Capture the cell that displays the provided text and extract its [x, y] central coordinate. 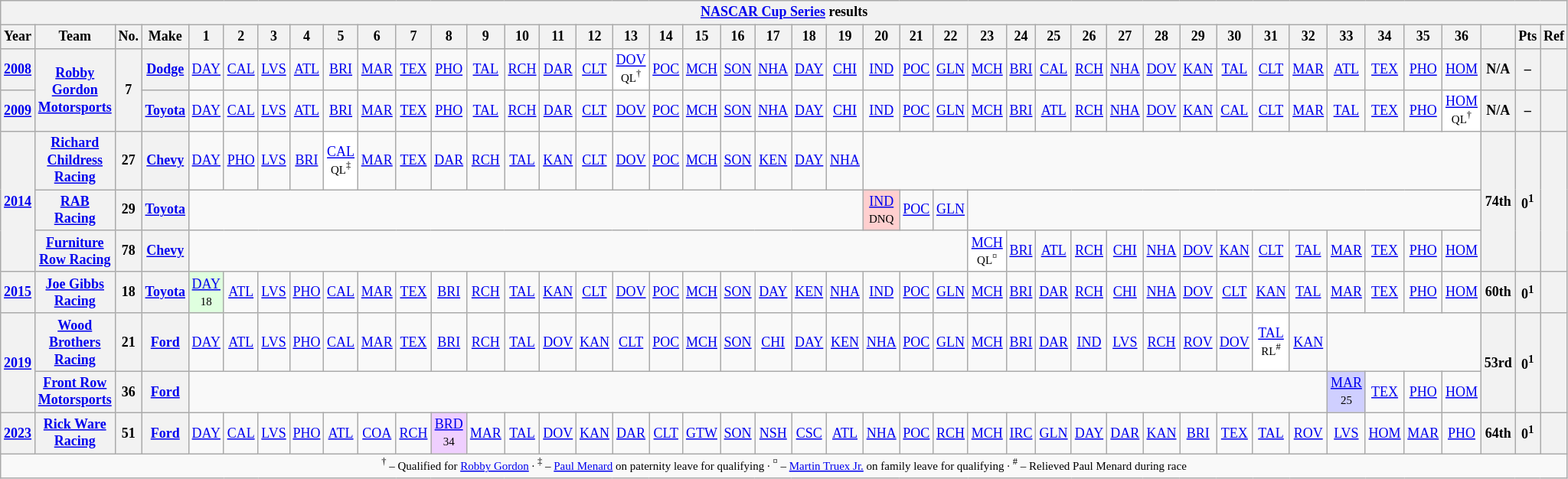
4 [306, 37]
Team [75, 37]
No. [129, 37]
78 [129, 251]
53rd [1498, 363]
Joe Gibbs Racing [75, 292]
30 [1235, 37]
TALRL# [1271, 342]
26 [1089, 37]
Make [165, 37]
INDDNQ [881, 210]
DOVQL† [631, 69]
Robby Gordon Motorsports [75, 90]
13 [631, 37]
DAY18 [206, 292]
20 [881, 37]
COA [377, 433]
19 [845, 37]
34 [1384, 37]
12 [595, 37]
31 [1271, 37]
15 [702, 37]
11 [558, 37]
6 [377, 37]
Wood Brothers Racing [75, 342]
Ref [1554, 37]
NASCAR Cup Series results [784, 12]
BRD34 [449, 433]
IRC [1021, 433]
22 [951, 37]
60th [1498, 292]
33 [1347, 37]
8 [449, 37]
Dodge [165, 69]
MCHQL¤ [987, 251]
3 [274, 37]
1 [206, 37]
14 [666, 37]
2023 [18, 433]
NSH [773, 433]
CALQL‡ [341, 160]
32 [1308, 37]
2015 [18, 292]
CSC [809, 433]
2008 [18, 69]
GTW [702, 433]
51 [129, 433]
Furniture Row Racing [75, 251]
MAR25 [1347, 392]
25 [1053, 37]
28 [1161, 37]
Pts [1528, 37]
10 [522, 37]
9 [485, 37]
23 [987, 37]
24 [1021, 37]
2014 [18, 201]
74th [1498, 201]
Richard Childress Racing [75, 160]
HOMQL† [1462, 110]
2019 [18, 363]
Rick Ware Racing [75, 433]
17 [773, 37]
16 [738, 37]
2009 [18, 110]
35 [1423, 37]
Front Row Motorsports [75, 392]
Year [18, 37]
RAB Racing [75, 210]
64th [1498, 433]
5 [341, 37]
2 [240, 37]
